Return the (X, Y) coordinate for the center point of the cell that contains the specified text.  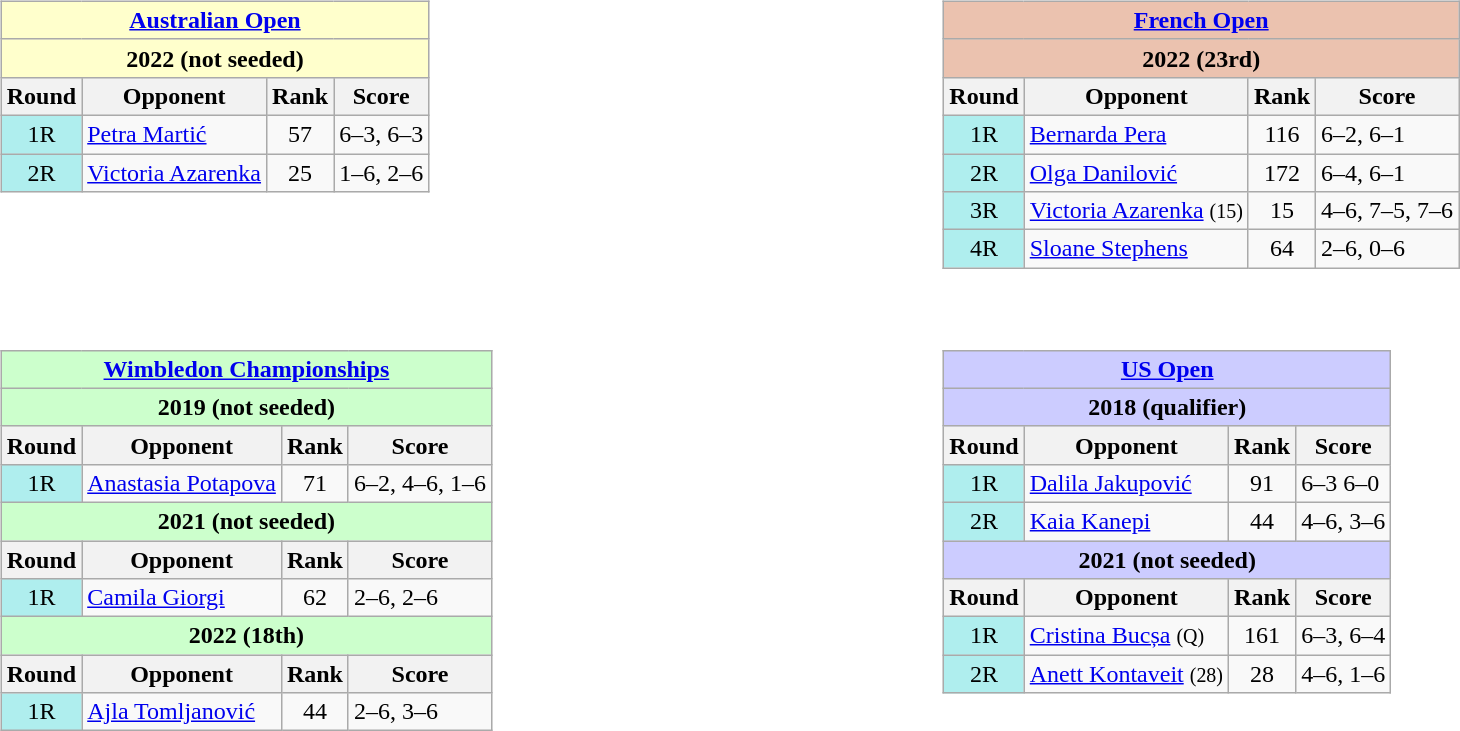
62 (314, 598)
15 (1282, 211)
6–2, 6–1 (1388, 134)
2018 (qualifier) (1168, 407)
28 (1262, 674)
Sloane Stephens (1136, 249)
4–6, 1–6 (1344, 674)
57 (300, 134)
2022 (23rd) (1202, 58)
Bernarda Pera (1136, 134)
Kaia Kanepi (1126, 521)
116 (1282, 134)
6–4, 6–1 (1388, 173)
6–2, 4–6, 1–6 (420, 483)
2–6, 3–6 (420, 712)
Anastasia Potapova (182, 483)
Victoria Azarenka (174, 173)
25 (300, 173)
172 (1282, 173)
French Open (1202, 20)
Victoria Azarenka (15) (1136, 211)
Petra Martić (174, 134)
2–6, 0–6 (1388, 249)
6–3, 6–4 (1344, 636)
161 (1262, 636)
71 (314, 483)
Anett Kontaveit (28) (1126, 674)
US Open (1168, 369)
6–3 6–0 (1344, 483)
2019 (not seeded) (246, 407)
Camila Giorgi (182, 598)
Olga Danilović (1136, 173)
Australian Open (214, 20)
2022 (18th) (246, 636)
91 (1262, 483)
2–6, 2–6 (420, 598)
Ajla Tomljanović (182, 712)
4–6, 7–5, 7–6 (1388, 211)
4–6, 3–6 (1344, 521)
6–3, 6–3 (382, 134)
1–6, 2–6 (382, 173)
Cristina Bucșa (Q) (1126, 636)
64 (1282, 249)
4R (984, 249)
Wimbledon Championships (246, 369)
Dalila Jakupović (1126, 483)
2022 (not seeded) (214, 58)
3R (984, 211)
